Detect which cell encompasses the target text, then output its [X, Y] center coordinate. 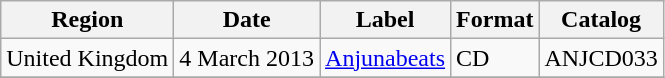
CD [495, 58]
Catalog [601, 20]
Date [247, 20]
Label [386, 20]
Format [495, 20]
Anjunabeats [386, 58]
ANJCD033 [601, 58]
Region [88, 20]
4 March 2013 [247, 58]
United Kingdom [88, 58]
